Return (x, y) of the center of cell containing provided text 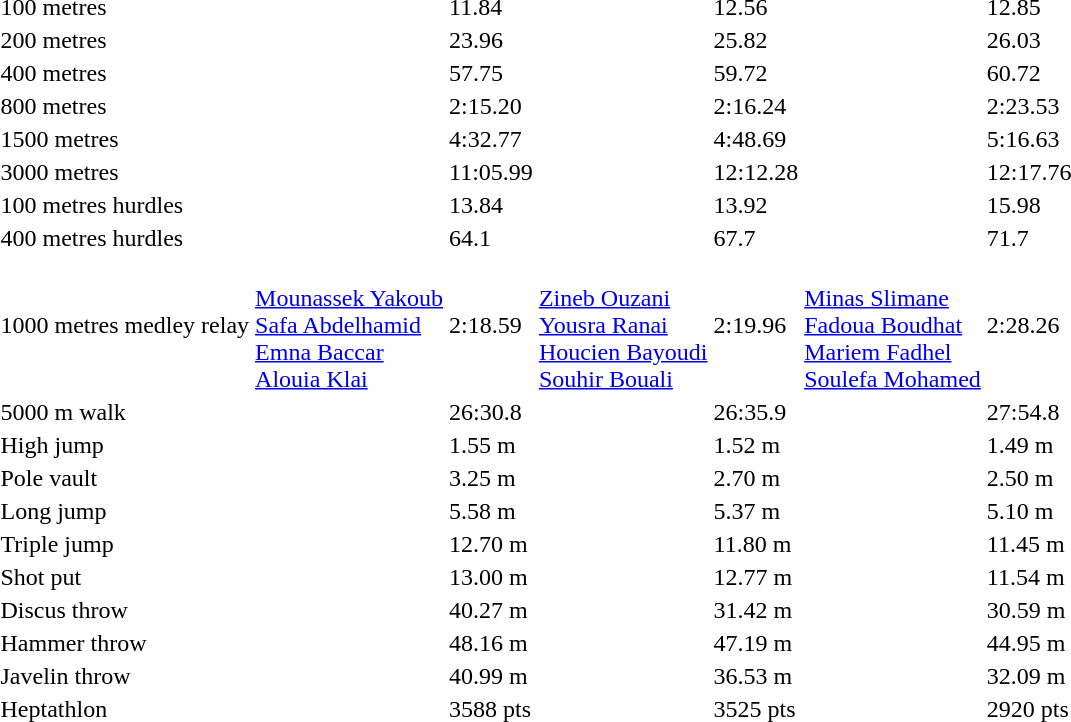
59.72 (756, 73)
13.84 (492, 205)
5.58 m (492, 511)
13.92 (756, 205)
40.27 m (492, 610)
1.55 m (492, 445)
3.25 m (492, 478)
57.75 (492, 73)
64.1 (492, 238)
48.16 m (492, 643)
5.37 m (756, 511)
67.7 (756, 238)
2:16.24 (756, 106)
4:32.77 (492, 139)
4:48.69 (756, 139)
2.70 m (756, 478)
2:15.20 (492, 106)
36.53 m (756, 676)
31.42 m (756, 610)
26:30.8 (492, 412)
11.80 m (756, 544)
1.52 m (756, 445)
Mounassek YakoubSafa AbdelhamidEmna BaccarAlouia Klai (350, 325)
Minas SlimaneFadoua BoudhatMariem FadhelSoulefa Mohamed (893, 325)
47.19 m (756, 643)
26:35.9 (756, 412)
40.99 m (492, 676)
12:12.28 (756, 172)
2:19.96 (756, 325)
12.70 m (492, 544)
25.82 (756, 40)
12.77 m (756, 577)
Zineb OuzaniYousra RanaiHoucien BayoudiSouhir Bouali (623, 325)
11:05.99 (492, 172)
2:18.59 (492, 325)
13.00 m (492, 577)
23.96 (492, 40)
